Search for the cell housing the specified text and yield its (x, y) center coordinate. 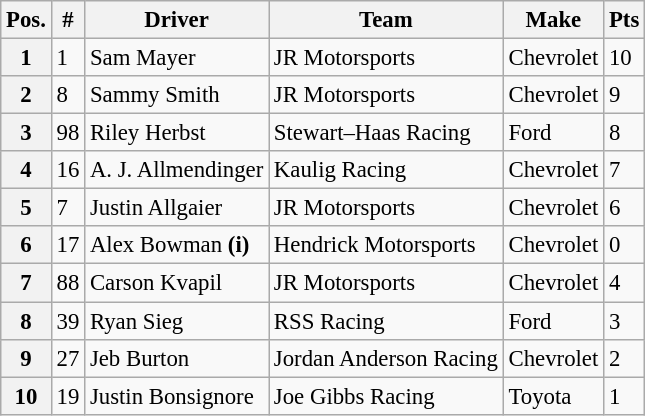
Pts (624, 20)
27 (68, 358)
Team (386, 20)
Carson Kvapil (177, 283)
5 (26, 208)
RSS Racing (386, 321)
Jeb Burton (177, 358)
Kaulig Racing (386, 170)
Sammy Smith (177, 95)
Joe Gibbs Racing (386, 396)
16 (68, 170)
Sam Mayer (177, 58)
Driver (177, 20)
88 (68, 283)
98 (68, 133)
Alex Bowman (i) (177, 245)
Hendrick Motorsports (386, 245)
Toyota (553, 396)
Riley Herbst (177, 133)
A. J. Allmendinger (177, 170)
Ryan Sieg (177, 321)
39 (68, 321)
Make (553, 20)
19 (68, 396)
# (68, 20)
Pos. (26, 20)
Justin Bonsignore (177, 396)
17 (68, 245)
Justin Allgaier (177, 208)
Jordan Anderson Racing (386, 358)
Stewart–Haas Racing (386, 133)
0 (624, 245)
